Capture the cell that displays the provided text and extract its [X, Y] central coordinate. 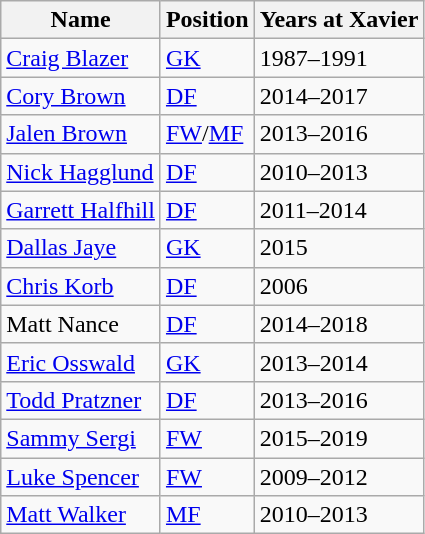
2009–2012 [339, 477]
Jalen Brown [81, 134]
Garrett Halfhill [81, 210]
Dallas Jaye [81, 248]
Luke Spencer [81, 477]
Name [81, 20]
2015–2019 [339, 438]
Craig Blazer [81, 58]
2011–2014 [339, 210]
FW/MF [207, 134]
1987–1991 [339, 58]
Chris Korb [81, 286]
Sammy Sergi [81, 438]
2006 [339, 286]
Todd Pratzner [81, 400]
2014–2017 [339, 96]
2014–2018 [339, 324]
2015 [339, 248]
Matt Nance [81, 324]
MF [207, 515]
Matt Walker [81, 515]
Nick Hagglund [81, 172]
Cory Brown [81, 96]
Eric Osswald [81, 362]
Years at Xavier [339, 20]
2013–2014 [339, 362]
Position [207, 20]
